Determine the [X, Y] coordinate at the center of the cell enclosing the given text.  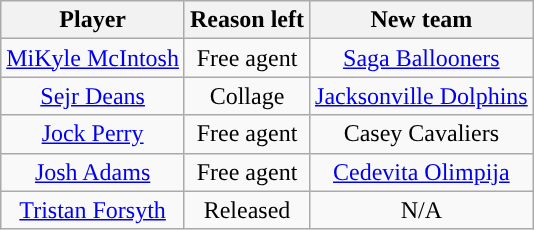
Tristan Forsyth [93, 210]
Released [246, 210]
New team [422, 20]
Jacksonville Dolphins [422, 96]
Jock Perry [93, 134]
Casey Cavaliers [422, 134]
Josh Adams [93, 172]
Sejr Deans [93, 96]
Collage [246, 96]
Reason left [246, 20]
Player [93, 20]
N/A [422, 210]
Saga Ballooners [422, 58]
MiKyle McIntosh [93, 58]
Cedevita Olimpija [422, 172]
